Return (X, Y) of the center of cell containing provided text 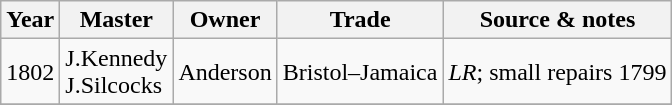
J.KennedyJ.Silcocks (116, 72)
LR; small repairs 1799 (558, 72)
Bristol–Jamaica (360, 72)
Source & notes (558, 20)
Trade (360, 20)
1802 (30, 72)
Owner (225, 20)
Master (116, 20)
Year (30, 20)
Anderson (225, 72)
